Search for the cell housing the specified text and yield its [x, y] center coordinate. 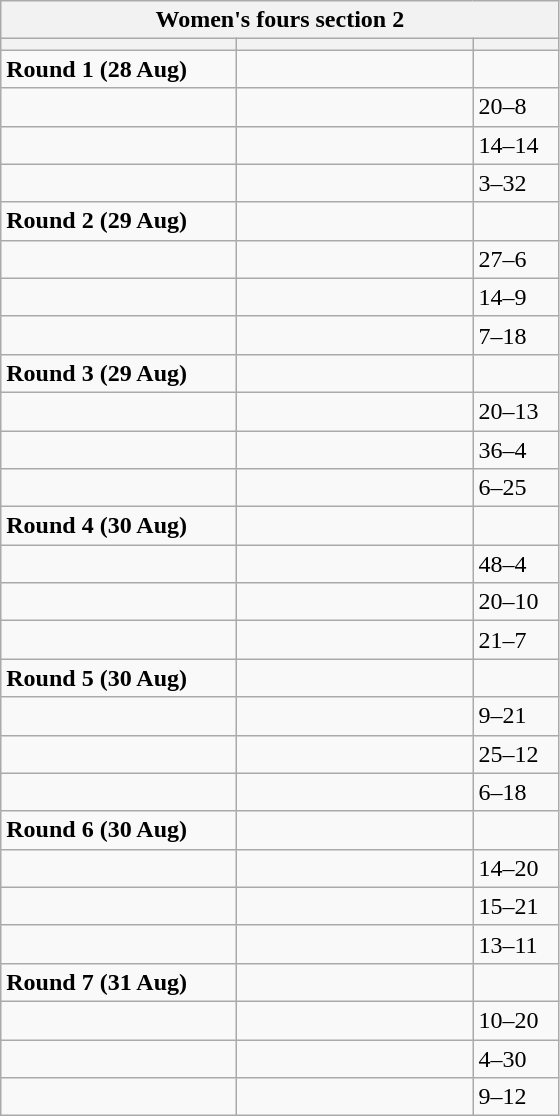
3–32 [516, 183]
14–20 [516, 868]
4–30 [516, 1059]
14–14 [516, 145]
Round 6 (30 Aug) [119, 830]
6–25 [516, 488]
15–21 [516, 906]
9–21 [516, 716]
20–13 [516, 411]
20–10 [516, 602]
Women's fours section 2 [280, 20]
36–4 [516, 449]
21–7 [516, 640]
25–12 [516, 754]
Round 4 (30 Aug) [119, 526]
Round 3 (29 Aug) [119, 373]
7–18 [516, 335]
10–20 [516, 1020]
Round 7 (31 Aug) [119, 982]
Round 1 (28 Aug) [119, 69]
13–11 [516, 944]
Round 2 (29 Aug) [119, 221]
Round 5 (30 Aug) [119, 678]
14–9 [516, 297]
20–8 [516, 107]
27–6 [516, 259]
48–4 [516, 564]
9–12 [516, 1097]
6–18 [516, 792]
